Find where the given text appears and provide that cell's center as [X, Y] coordinate. 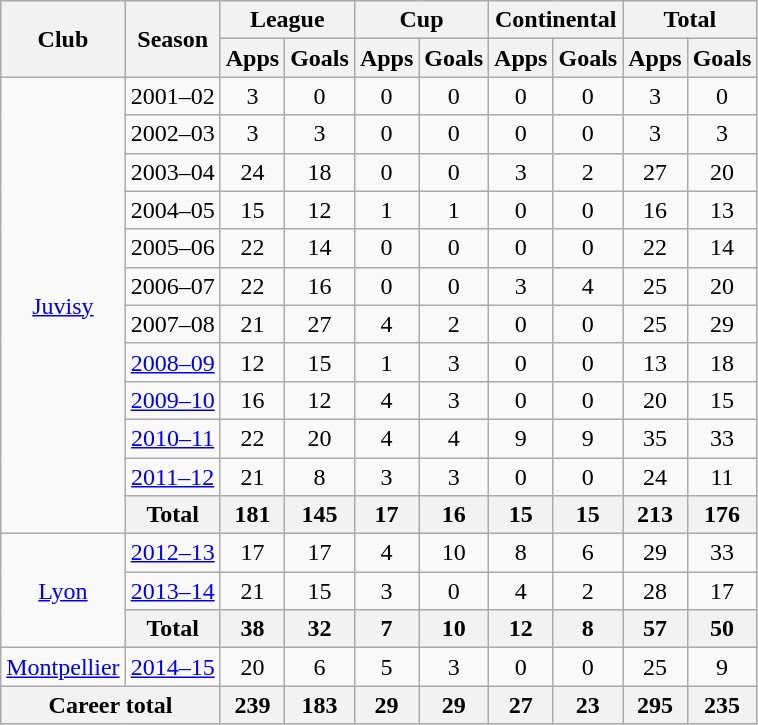
213 [655, 515]
2004–05 [172, 210]
2013–14 [172, 591]
176 [722, 515]
32 [320, 629]
295 [655, 705]
2009–10 [172, 400]
League [287, 20]
Club [63, 39]
35 [655, 438]
2012–13 [172, 553]
2011–12 [172, 477]
Lyon [63, 591]
183 [320, 705]
Career total [110, 705]
2003–04 [172, 172]
2008–09 [172, 362]
2007–08 [172, 324]
145 [320, 515]
2002–03 [172, 134]
2006–07 [172, 286]
11 [722, 477]
57 [655, 629]
Continental [556, 20]
2014–15 [172, 667]
38 [252, 629]
Season [172, 39]
50 [722, 629]
239 [252, 705]
235 [722, 705]
2005–06 [172, 248]
2010–11 [172, 438]
7 [386, 629]
181 [252, 515]
Montpellier [63, 667]
28 [655, 591]
Cup [421, 20]
Juvisy [63, 306]
5 [386, 667]
23 [588, 705]
2001–02 [172, 96]
